For the text-containing cell, return its midpoint in (X, Y) coordinate format. 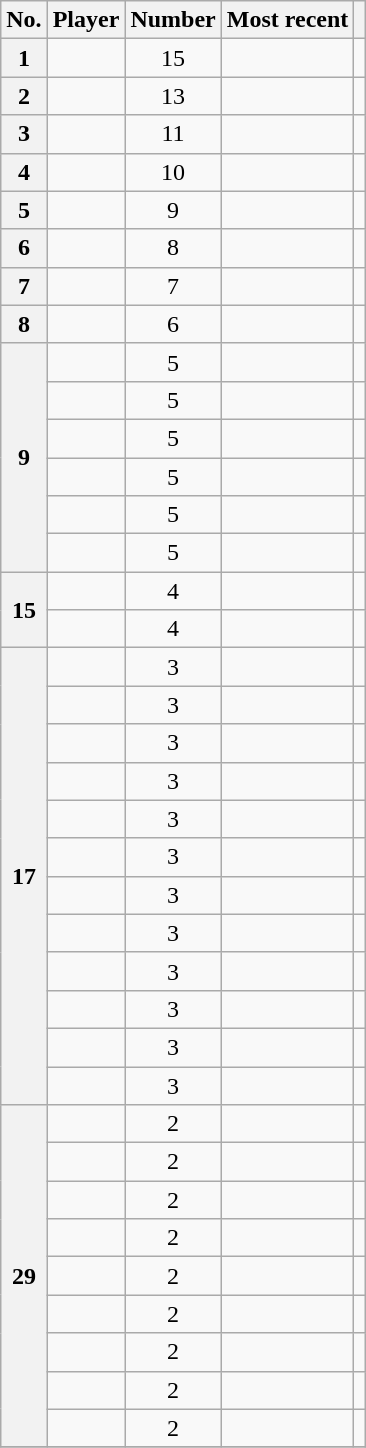
Number (173, 20)
29 (24, 1276)
17 (24, 876)
11 (173, 134)
No. (24, 20)
Most recent (288, 20)
1 (24, 58)
Player (86, 20)
10 (173, 172)
13 (173, 96)
